Determine the (x, y) coordinate at the center of the cell enclosing the given text.  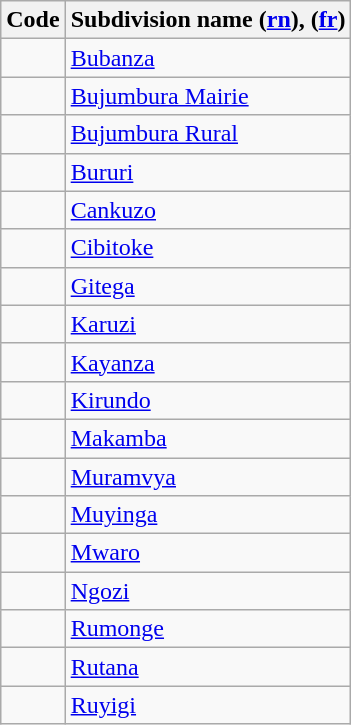
Cibitoke (208, 248)
Ruyigi (208, 705)
Kirundo (208, 400)
Bubanza (208, 58)
Muramvya (208, 477)
Kayanza (208, 362)
Code (33, 20)
Cankuzo (208, 210)
Ngozi (208, 591)
Bujumbura Mairie (208, 96)
Karuzi (208, 324)
Bujumbura Rural (208, 134)
Gitega (208, 286)
Muyinga (208, 515)
Bururi (208, 172)
Mwaro (208, 553)
Makamba (208, 438)
Subdivision name (rn), (fr) (208, 20)
Rumonge (208, 629)
Rutana (208, 667)
